Capture the cell that displays the provided text and extract its (x, y) central coordinate. 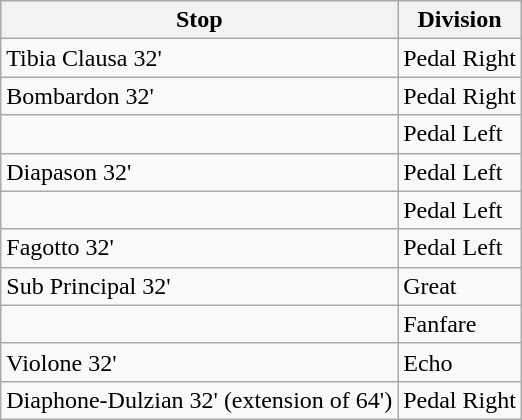
Diaphone-Dulzian 32' (extension of 64') (200, 400)
Violone 32' (200, 362)
Tibia Clausa 32' (200, 58)
Sub Principal 32' (200, 286)
Great (460, 286)
Fagotto 32' (200, 248)
Fanfare (460, 324)
Division (460, 20)
Bombardon 32' (200, 96)
Stop (200, 20)
Echo (460, 362)
Diapason 32' (200, 172)
